Extract the (x, y) coordinate from the center of the cell holding the provided text.  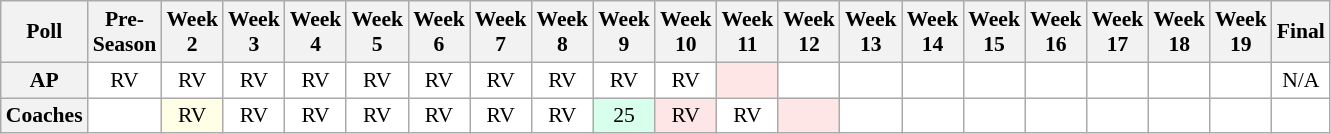
Week19 (1241, 32)
Week13 (871, 32)
Week7 (501, 32)
Week5 (377, 32)
Week4 (316, 32)
Poll (44, 32)
Week14 (933, 32)
Pre-Season (125, 32)
Week11 (748, 32)
Week16 (1056, 32)
Week6 (439, 32)
Week8 (562, 32)
Coaches (44, 116)
Week18 (1179, 32)
Week17 (1118, 32)
Week15 (994, 32)
Week2 (192, 32)
N/A (1301, 80)
Week12 (809, 32)
25 (624, 116)
Week10 (686, 32)
Final (1301, 32)
Week3 (254, 32)
AP (44, 80)
Week9 (624, 32)
